From the cell containing the given text, extract its center point as (X, Y) coordinate. 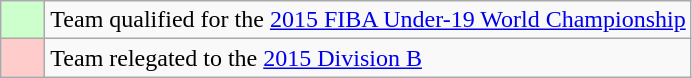
Team relegated to the 2015 Division B (368, 58)
Team qualified for the 2015 FIBA Under-19 World Championship (368, 20)
